Pinpoint the cell where the given text exists, returning its [x, y] midpoint coordinate. 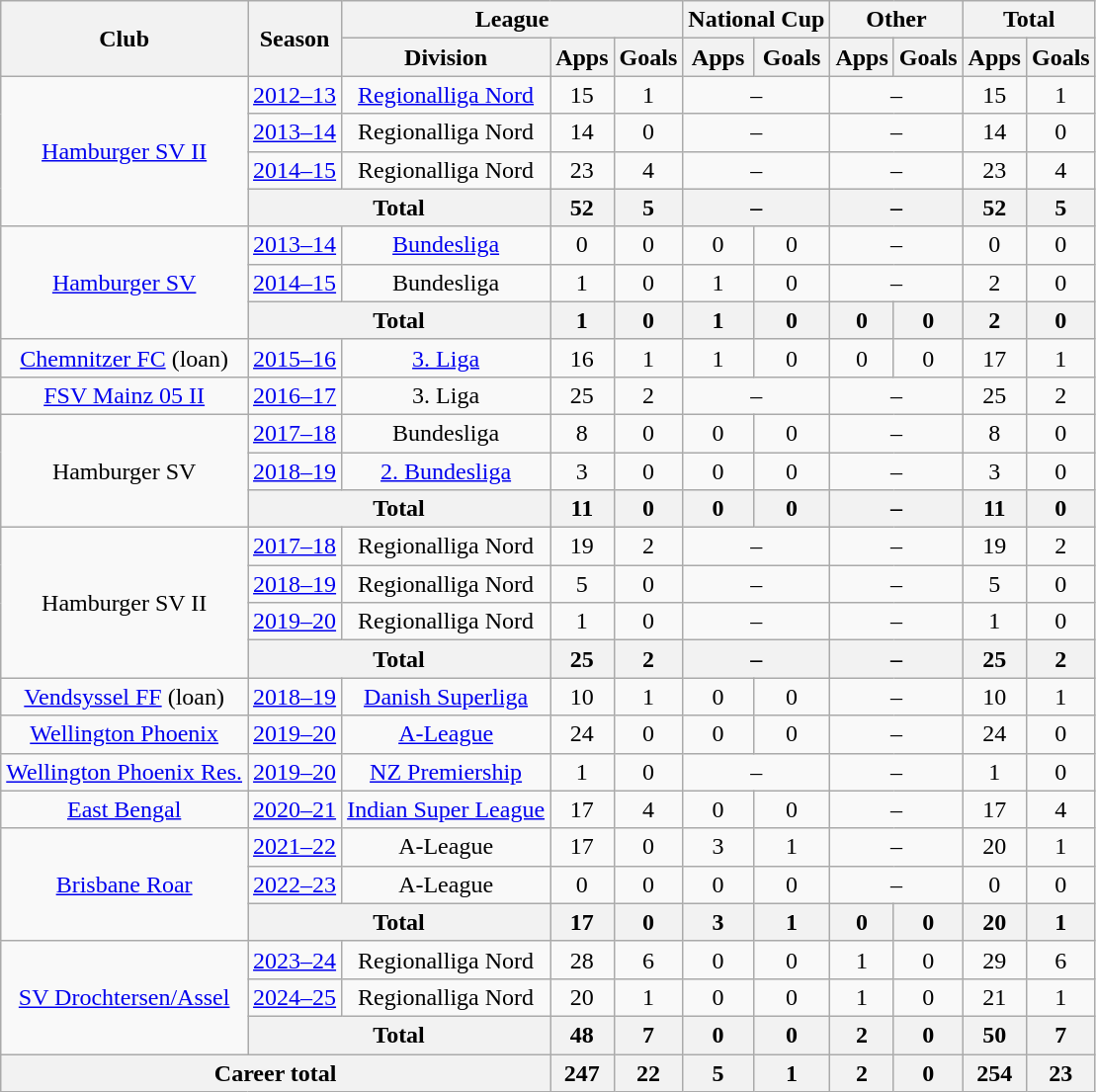
2016–17 [295, 395]
Brisbane Roar [125, 884]
2015–16 [295, 358]
21 [994, 997]
Other [896, 20]
Danish Superliga [447, 697]
2. Bundesliga [447, 471]
247 [582, 1072]
Chemnitzer FC (loan) [125, 358]
2021–22 [295, 847]
FSV Mainz 05 II [125, 395]
Career total [276, 1072]
Club [125, 39]
50 [994, 1035]
254 [994, 1072]
2024–25 [295, 997]
48 [582, 1035]
22 [648, 1072]
16 [582, 358]
2020–21 [295, 809]
East Bengal [125, 809]
National Cup [757, 20]
Season [295, 39]
2012–13 [295, 95]
NZ Premiership [447, 772]
Wellington Phoenix [125, 734]
2022–23 [295, 884]
28 [582, 960]
Division [447, 57]
2023–24 [295, 960]
Wellington Phoenix Res. [125, 772]
League [512, 20]
29 [994, 960]
Indian Super League [447, 809]
SV Drochtersen/Assel [125, 997]
Vendsyssel FF (loan) [125, 697]
